Extract the [x, y] coordinate from the center of the cell holding the provided text.  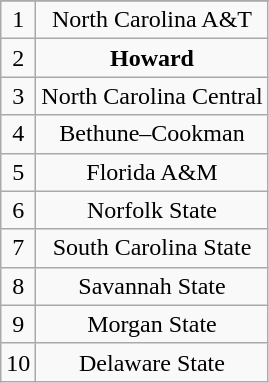
4 [18, 134]
Norfolk State [152, 210]
Delaware State [152, 362]
Howard [152, 58]
9 [18, 324]
10 [18, 362]
3 [18, 96]
Florida A&M [152, 172]
North Carolina Central [152, 96]
North Carolina A&T [152, 20]
South Carolina State [152, 248]
8 [18, 286]
5 [18, 172]
Bethune–Cookman [152, 134]
Savannah State [152, 286]
1 [18, 20]
Morgan State [152, 324]
7 [18, 248]
6 [18, 210]
2 [18, 58]
